Determine the (x, y) coordinate at the center of the cell enclosing the given text.  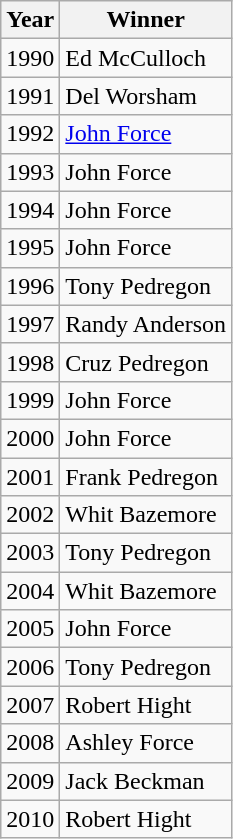
Jack Beckman (146, 781)
2007 (30, 705)
Del Worsham (146, 96)
1994 (30, 210)
Cruz Pedregon (146, 362)
2005 (30, 629)
Winner (146, 20)
Randy Anderson (146, 324)
2002 (30, 515)
1997 (30, 324)
2008 (30, 743)
1992 (30, 134)
2004 (30, 591)
Year (30, 20)
1999 (30, 400)
1993 (30, 172)
Ashley Force (146, 743)
1990 (30, 58)
1995 (30, 248)
2003 (30, 553)
2001 (30, 477)
2010 (30, 819)
Ed McCulloch (146, 58)
1998 (30, 362)
Frank Pedregon (146, 477)
2006 (30, 667)
1991 (30, 96)
2000 (30, 438)
2009 (30, 781)
1996 (30, 286)
